Provide the (X, Y) coordinate of the cell's center where the given text is located.  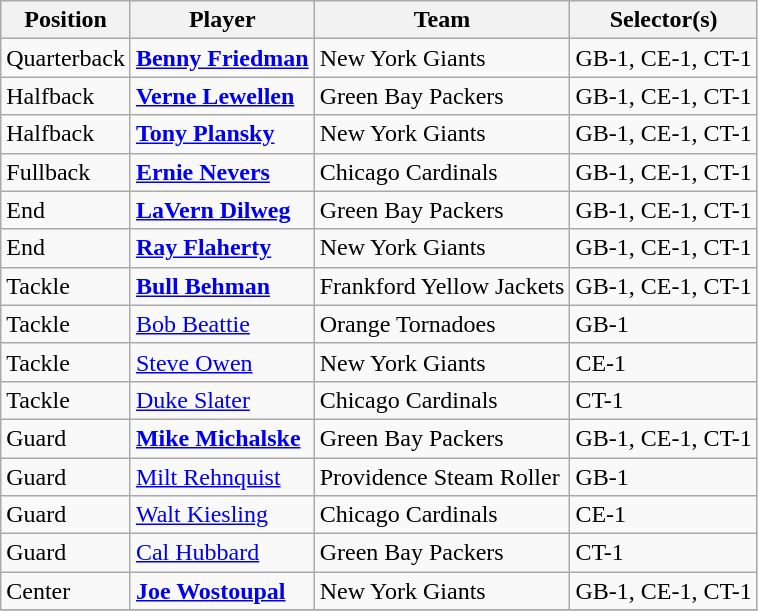
Milt Rehnquist (222, 477)
Selector(s) (664, 20)
Providence Steam Roller (442, 477)
Team (442, 20)
Verne Lewellen (222, 96)
Mike Michalske (222, 438)
Joe Wostoupal (222, 591)
Ernie Nevers (222, 172)
Frankford Yellow Jackets (442, 286)
Quarterback (66, 58)
Cal Hubbard (222, 553)
Duke Slater (222, 400)
Center (66, 591)
Fullback (66, 172)
Benny Friedman (222, 58)
Walt Kiesling (222, 515)
LaVern Dilweg (222, 210)
Tony Plansky (222, 134)
Player (222, 20)
Orange Tornadoes (442, 324)
Ray Flaherty (222, 248)
Position (66, 20)
Steve Owen (222, 362)
Bob Beattie (222, 324)
Bull Behman (222, 286)
